For the text-containing cell, return its midpoint in (X, Y) coordinate format. 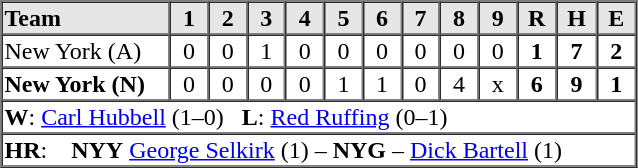
New York (N) (86, 84)
W: Carl Hubbell (1–0) L: Red Ruffing (0–1) (319, 116)
E (616, 18)
3 (266, 18)
HR: NYY George Selkirk (1) – NYG – Dick Bartell (1) (319, 150)
H (577, 18)
x (498, 84)
R (537, 18)
New York (A) (86, 50)
5 (344, 18)
8 (460, 18)
Team (86, 18)
